Output the (x, y) coordinate of the center of the cell containing the given text.  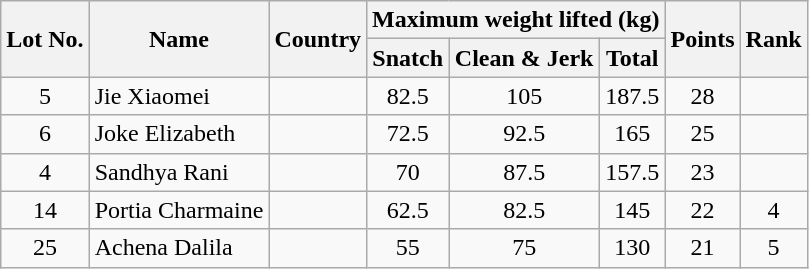
21 (702, 248)
Portia Charmaine (179, 210)
Country (318, 39)
130 (632, 248)
72.5 (408, 134)
55 (408, 248)
165 (632, 134)
Clean & Jerk (524, 58)
Joke Elizabeth (179, 134)
92.5 (524, 134)
70 (408, 172)
Jie Xiaomei (179, 96)
Achena Dalila (179, 248)
14 (45, 210)
105 (524, 96)
28 (702, 96)
Lot No. (45, 39)
75 (524, 248)
Name (179, 39)
Points (702, 39)
22 (702, 210)
Snatch (408, 58)
6 (45, 134)
23 (702, 172)
145 (632, 210)
62.5 (408, 210)
Total (632, 58)
Rank (774, 39)
157.5 (632, 172)
Sandhya Rani (179, 172)
87.5 (524, 172)
187.5 (632, 96)
Maximum weight lifted (kg) (516, 20)
